Return (X, Y) of the center of cell containing provided text 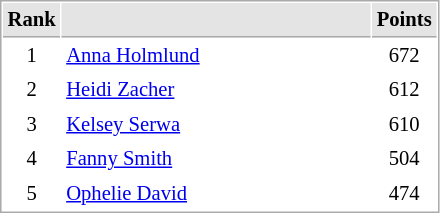
474 (404, 194)
Ophelie David (216, 194)
1 (32, 56)
5 (32, 194)
504 (404, 158)
612 (404, 90)
3 (32, 124)
Kelsey Serwa (216, 124)
Heidi Zacher (216, 90)
610 (404, 124)
Fanny Smith (216, 158)
2 (32, 90)
Points (404, 20)
Rank (32, 20)
4 (32, 158)
Anna Holmlund (216, 56)
672 (404, 56)
